Locate the cell with the specified text and output its (x, y) center coordinate. 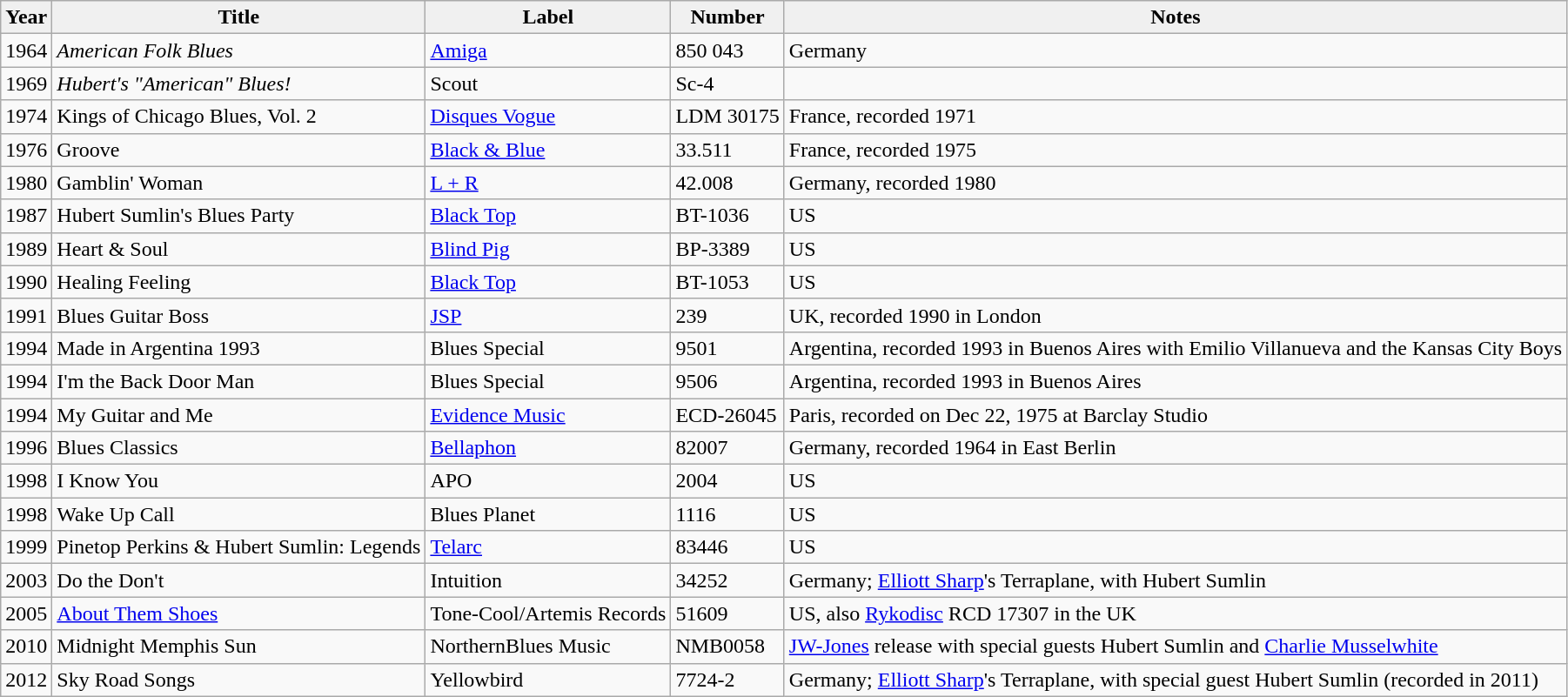
About Them Shoes (238, 613)
I'm the Back Door Man (238, 381)
83446 (727, 547)
1116 (727, 514)
UK, recorded 1990 in London (1175, 315)
2012 (26, 680)
Heart & Soul (238, 249)
850 043 (727, 50)
Germany; Elliott Sharp's Terraplane, with special guest Hubert Sumlin (recorded in 2011) (1175, 680)
1976 (26, 150)
Tone-Cool/Artemis Records (548, 613)
82007 (727, 448)
1980 (26, 183)
Year (26, 17)
9501 (727, 348)
Germany, recorded 1964 in East Berlin (1175, 448)
I Know You (238, 481)
ECD-26045 (727, 415)
1996 (26, 448)
Hubert Sumlin's Blues Party (238, 216)
2005 (26, 613)
1991 (26, 315)
Evidence Music (548, 415)
34252 (727, 580)
Title (238, 17)
Pinetop Perkins & Hubert Sumlin: Legends (238, 547)
1999 (26, 547)
Germany (1175, 50)
42.008 (727, 183)
239 (727, 315)
APO (548, 481)
Do the Don't (238, 580)
JW-Jones release with special guests Hubert Sumlin and Charlie Musselwhite (1175, 647)
My Guitar and Me (238, 415)
BT-1036 (727, 216)
LDM 30175 (727, 117)
9506 (727, 381)
33.511 (727, 150)
Sky Road Songs (238, 680)
2003 (26, 580)
Bellaphon (548, 448)
France, recorded 1971 (1175, 117)
1969 (26, 84)
Germany, recorded 1980 (1175, 183)
US, also Rykodisc RCD 17307 in the UK (1175, 613)
Gamblin' Woman (238, 183)
Label (548, 17)
2010 (26, 647)
Number (727, 17)
L + R (548, 183)
France, recorded 1975 (1175, 150)
1990 (26, 282)
Wake Up Call (238, 514)
51609 (727, 613)
Hubert's "American" Blues! (238, 84)
1964 (26, 50)
BT-1053 (727, 282)
Paris, recorded on Dec 22, 1975 at Barclay Studio (1175, 415)
NorthernBlues Music (548, 647)
1987 (26, 216)
1989 (26, 249)
Notes (1175, 17)
Intuition (548, 580)
JSP (548, 315)
Yellowbird (548, 680)
Blues Classics (238, 448)
Disques Vogue (548, 117)
Scout (548, 84)
American Folk Blues (238, 50)
Argentina, recorded 1993 in Buenos Aires (1175, 381)
Made in Argentina 1993 (238, 348)
Groove (238, 150)
Blues Planet (548, 514)
Germany; Elliott Sharp's Terraplane, with Hubert Sumlin (1175, 580)
BP-3389 (727, 249)
7724-2 (727, 680)
Amiga (548, 50)
1974 (26, 117)
NMB0058 (727, 647)
Kings of Chicago Blues, Vol. 2 (238, 117)
Midnight Memphis Sun (238, 647)
Black & Blue (548, 150)
2004 (727, 481)
Blues Guitar Boss (238, 315)
Telarc (548, 547)
Blind Pig (548, 249)
Argentina, recorded 1993 in Buenos Aires with Emilio Villanueva and the Kansas City Boys (1175, 348)
Healing Feeling (238, 282)
Sc-4 (727, 84)
